Provide the [X, Y] coordinate of the cell's center where the given text is located.  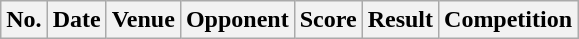
Result [400, 20]
Date [76, 20]
Score [328, 20]
No. [24, 20]
Venue [143, 20]
Opponent [237, 20]
Competition [508, 20]
